Detect which cell encompasses the target text, then output its [x, y] center coordinate. 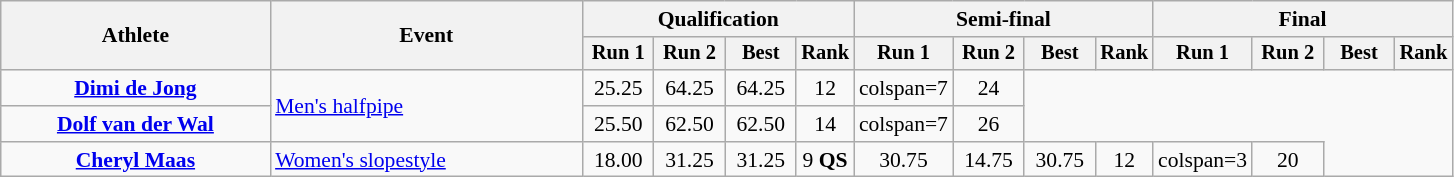
Semi-final [1004, 19]
12 [825, 88]
25.25 [618, 88]
25.50 [618, 124]
Men's halfpipe [426, 106]
Athlete [136, 36]
Qualification [718, 19]
Event [426, 36]
Dimi de Jong [136, 88]
Final [1302, 19]
Dolf van der Wal [136, 124]
24 [988, 88]
26 [988, 124]
14 [825, 124]
